Identify which cell holds the provided text, then report its (x, y) central coordinate. 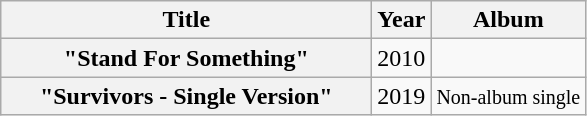
2010 (402, 58)
2019 (402, 96)
Year (402, 20)
"Stand For Something" (186, 58)
"Survivors - Single Version" (186, 96)
Album (508, 20)
Title (186, 20)
Non-album single (508, 96)
